Output the [X, Y] coordinate of the center of the cell containing the given text.  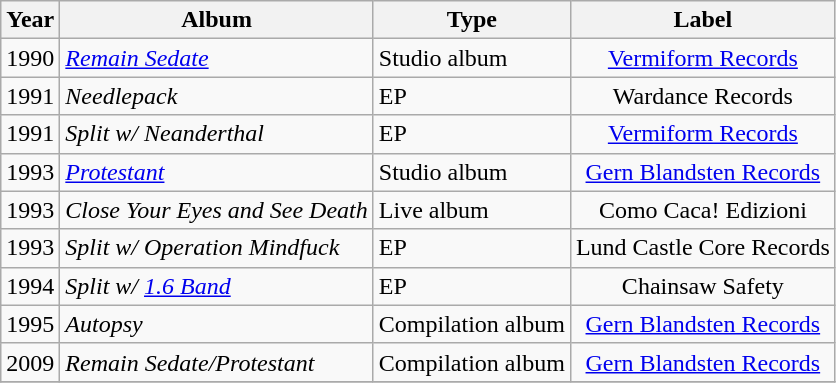
Split w/ 1.6 Band [216, 286]
Label [702, 20]
Autopsy [216, 324]
Split w/ Operation Mindfuck [216, 248]
Split w/ Neanderthal [216, 134]
Chainsaw Safety [702, 286]
Close Your Eyes and See Death [216, 210]
Remain Sedate [216, 58]
Album [216, 20]
Wardance Records [702, 96]
Year [30, 20]
Type [472, 20]
1994 [30, 286]
Como Caca! Edizioni [702, 210]
Remain Sedate/Protestant [216, 362]
Needlepack [216, 96]
1995 [30, 324]
Lund Castle Core Records [702, 248]
Protestant [216, 172]
Live album [472, 210]
2009 [30, 362]
1990 [30, 58]
